Find where the given text appears and provide that cell's center as (x, y) coordinate. 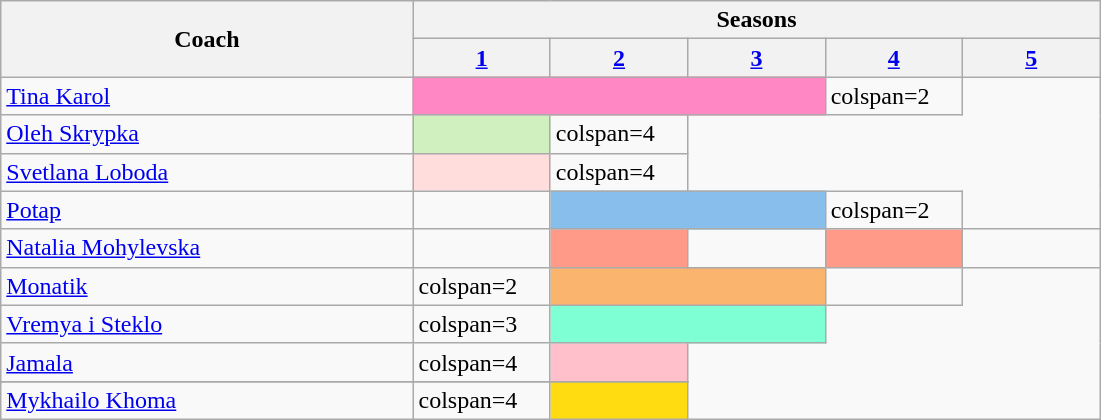
Monatik (207, 286)
Natalia Mohylevska (207, 248)
1 (482, 58)
Tina Karol (207, 96)
3 (756, 58)
Potap (207, 210)
Jamala (207, 362)
colspan=3 (482, 324)
4 (894, 58)
5 (1032, 58)
Seasons (756, 20)
Vremya i Steklo (207, 324)
Svetlana Loboda (207, 172)
2 (618, 58)
Mykhailo Khoma (207, 400)
Coach (207, 39)
Oleh Skrypka (207, 134)
